Search for the cell housing the specified text and yield its (x, y) center coordinate. 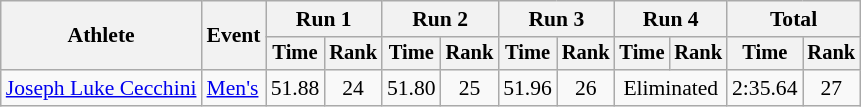
2:35.64 (764, 88)
Athlete (102, 36)
Run 1 (324, 19)
51.80 (412, 88)
Joseph Luke Cecchini (102, 88)
Run 3 (556, 19)
27 (831, 88)
Total (794, 19)
24 (353, 88)
51.88 (296, 88)
Event (234, 36)
25 (470, 88)
Men's (234, 88)
Run 2 (440, 19)
Eliminated (671, 88)
Run 4 (671, 19)
51.96 (528, 88)
26 (586, 88)
